From the cell containing the given text, extract its center point as (x, y) coordinate. 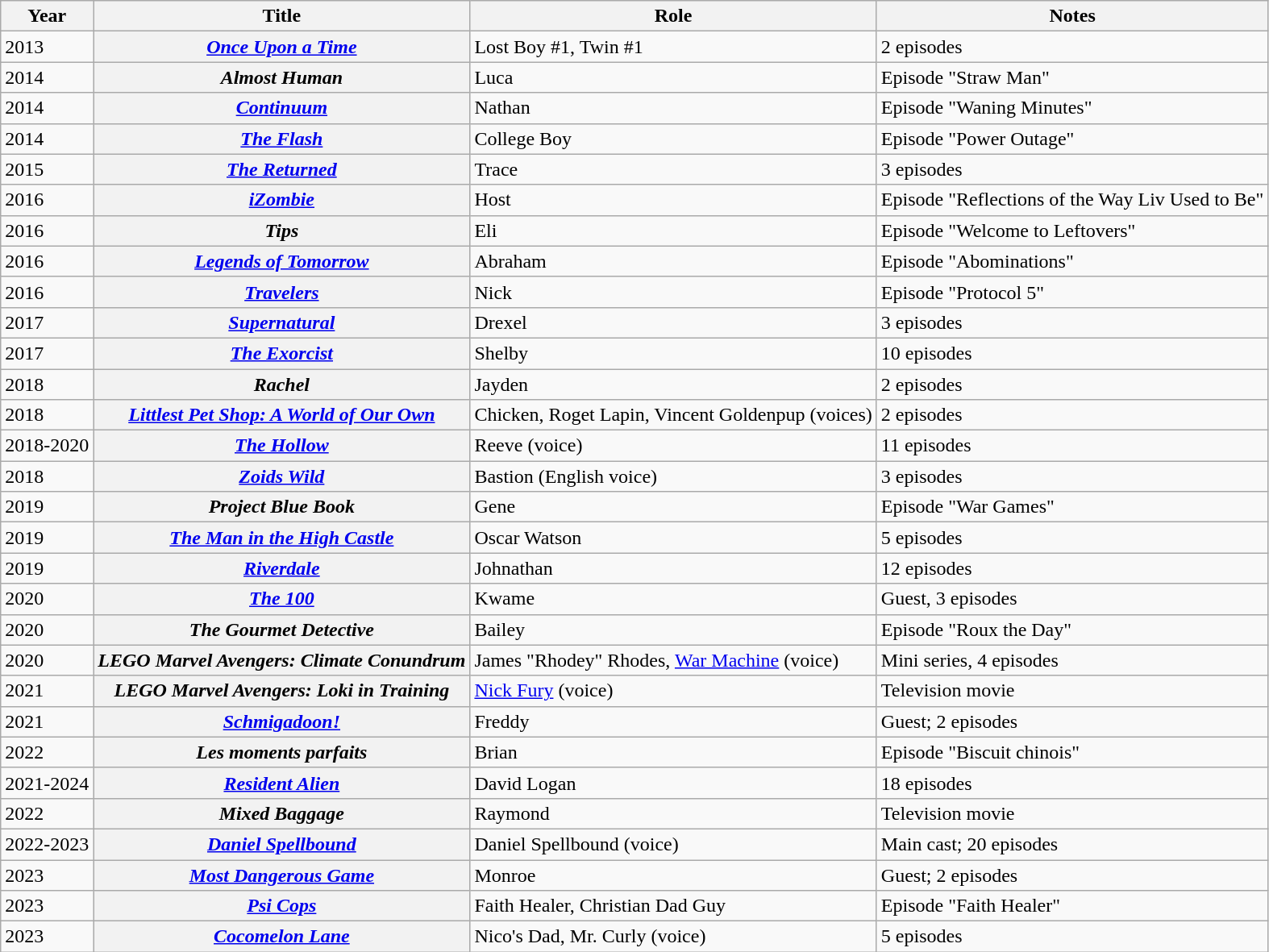
Mini series, 4 episodes (1072, 660)
Supernatural (282, 322)
Episode "Straw Man" (1072, 77)
2022-2023 (47, 844)
Lost Boy #1, Twin #1 (673, 47)
2018-2020 (47, 446)
Episode "Biscuit chinois" (1072, 752)
The Gourmet Detective (282, 630)
Bastion (English voice) (673, 476)
David Logan (673, 783)
Jayden (673, 385)
Daniel Spellbound (282, 844)
The Exorcist (282, 353)
Les moments parfaits (282, 752)
2013 (47, 47)
Year (47, 16)
Chicken, Roget Lapin, Vincent Goldenpup (voices) (673, 415)
Eli (673, 231)
Nick (673, 292)
Brian (673, 752)
Host (673, 200)
Littlest Pet Shop: A World of Our Own (282, 415)
Guest, 3 episodes (1072, 599)
Abraham (673, 261)
The 100 (282, 599)
11 episodes (1072, 446)
Nathan (673, 108)
Raymond (673, 813)
Episode "Abominations" (1072, 261)
Almost Human (282, 77)
Freddy (673, 721)
The Flash (282, 139)
LEGO Marvel Avengers: Climate Conundrum (282, 660)
Resident Alien (282, 783)
Episode "War Games" (1072, 507)
Rachel (282, 385)
Riverdale (282, 568)
Schmigadoon! (282, 721)
Johnathan (673, 568)
18 episodes (1072, 783)
Notes (1072, 16)
Tips (282, 231)
Reeve (voice) (673, 446)
Legends of Tomorrow (282, 261)
The Man in the High Castle (282, 538)
Episode "Welcome to Leftovers" (1072, 231)
2015 (47, 169)
Episode "Reflections of the Way Liv Used to Be" (1072, 200)
Nico's Dad, Mr. Curly (voice) (673, 937)
College Boy (673, 139)
Luca (673, 77)
Role (673, 16)
Episode "Waning Minutes" (1072, 108)
Cocomelon Lane (282, 937)
Project Blue Book (282, 507)
Most Dangerous Game (282, 875)
Once Upon a Time (282, 47)
2021-2024 (47, 783)
Oscar Watson (673, 538)
Drexel (673, 322)
Kwame (673, 599)
Main cast; 20 episodes (1072, 844)
James "Rhodey" Rhodes, War Machine (voice) (673, 660)
Shelby (673, 353)
Episode "Roux the Day" (1072, 630)
The Hollow (282, 446)
Monroe (673, 875)
Continuum (282, 108)
The Returned (282, 169)
Zoids Wild (282, 476)
Bailey (673, 630)
Faith Healer, Christian Dad Guy (673, 906)
Psi Cops (282, 906)
Travelers (282, 292)
LEGO Marvel Avengers: Loki in Training (282, 691)
Episode "Faith Healer" (1072, 906)
iZombie (282, 200)
Mixed Baggage (282, 813)
Title (282, 16)
Nick Fury (voice) (673, 691)
Gene (673, 507)
10 episodes (1072, 353)
Trace (673, 169)
Episode "Power Outage" (1072, 139)
12 episodes (1072, 568)
Daniel Spellbound (voice) (673, 844)
Episode "Protocol 5" (1072, 292)
